Return [x, y] of the center of cell containing provided text 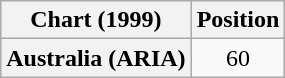
Position [238, 20]
60 [238, 58]
Australia (ARIA) [96, 58]
Chart (1999) [96, 20]
